Output the (X, Y) coordinate of the center of the cell containing the given text.  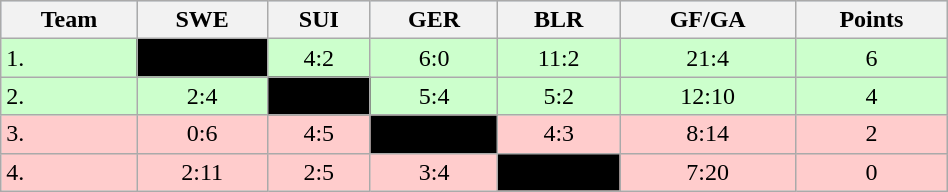
0:6 (202, 134)
5:2 (559, 96)
3:4 (434, 172)
11:2 (559, 58)
4:5 (318, 134)
GF/GA (708, 20)
6 (872, 58)
SUI (318, 20)
8:14 (708, 134)
SWE (202, 20)
Points (872, 20)
2:5 (318, 172)
4. (69, 172)
5:4 (434, 96)
4:2 (318, 58)
12:10 (708, 96)
1. (69, 58)
BLR (559, 20)
0 (872, 172)
3. (69, 134)
Team (69, 20)
6:0 (434, 58)
4 (872, 96)
2:11 (202, 172)
21:4 (708, 58)
2 (872, 134)
4:3 (559, 134)
2. (69, 96)
2:4 (202, 96)
GER (434, 20)
7:20 (708, 172)
